Search for the cell housing the specified text and yield its (X, Y) center coordinate. 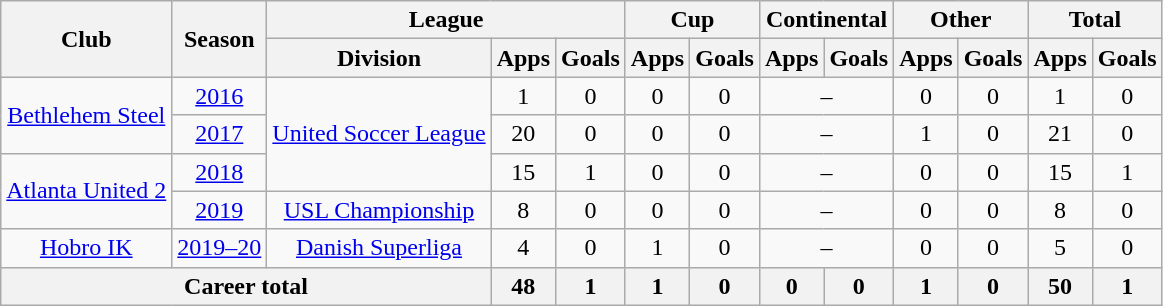
Hobro IK (86, 248)
2016 (220, 96)
2017 (220, 134)
Bethlehem Steel (86, 115)
2019 (220, 210)
Season (220, 39)
Atlanta United 2 (86, 191)
Cup (692, 20)
5 (1060, 248)
Danish Superliga (379, 248)
Career total (246, 286)
Continental (826, 20)
League (446, 20)
Other (961, 20)
2019–20 (220, 248)
Club (86, 39)
2018 (220, 172)
4 (523, 248)
20 (523, 134)
21 (1060, 134)
United Soccer League (379, 134)
USL Championship (379, 210)
50 (1060, 286)
Division (379, 58)
48 (523, 286)
Total (1095, 20)
